Return (X, Y) of the center of cell containing provided text 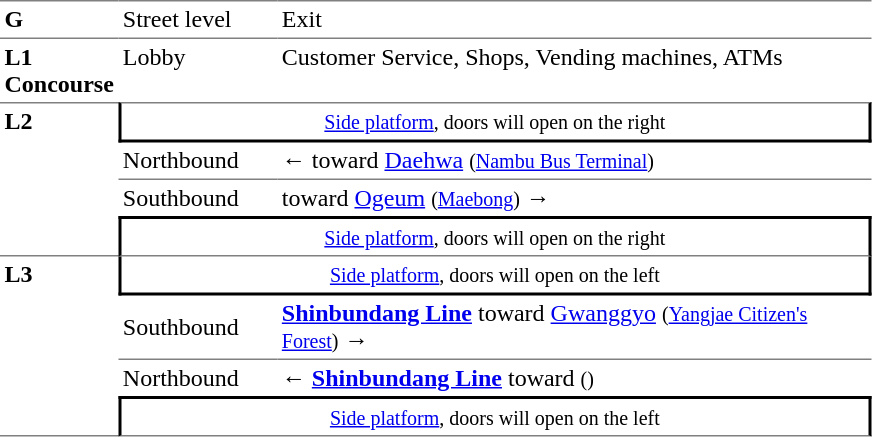
Customer Service, Shops, Vending machines, ATMs (574, 70)
Lobby (198, 70)
Shinbundang Line toward Gwanggyo (Yangjae Citizen's Forest) → (574, 328)
L1Concourse (59, 70)
Exit (574, 19)
← Shinbundang Line toward () (574, 377)
L2 (59, 179)
← toward Daehwa (Nambu Bus Terminal) (574, 161)
toward Ogeum (Maebong) → (574, 198)
Street level (198, 19)
G (59, 19)
L3 (59, 346)
